Search for the cell housing the specified text and yield its [X, Y] center coordinate. 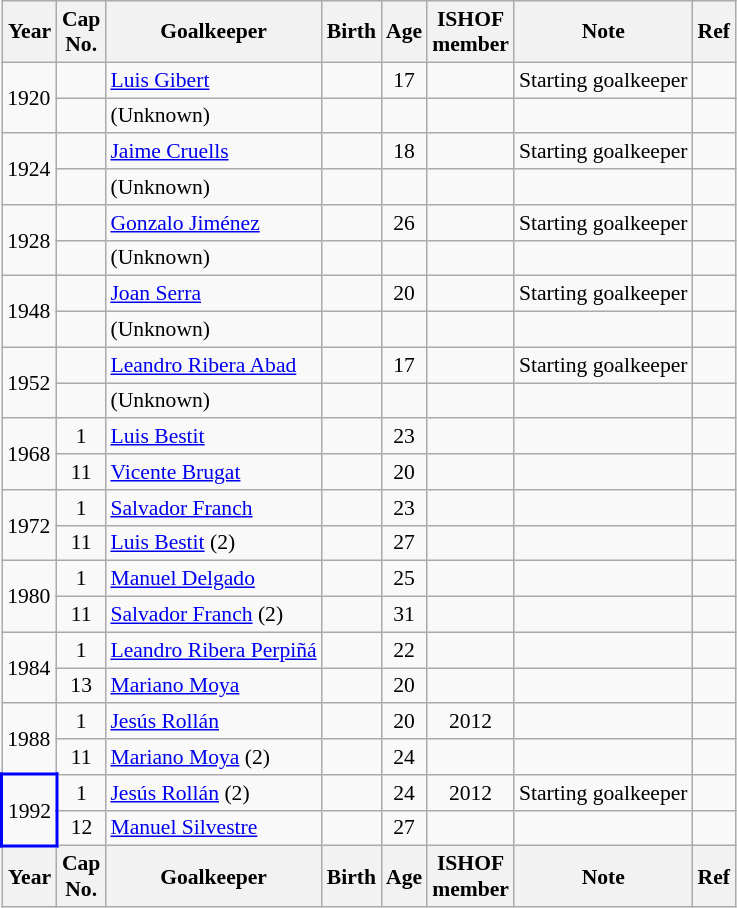
Leandro Ribera Perpiñá [213, 650]
Jesús Rollán [213, 722]
22 [404, 650]
18 [404, 152]
1968 [30, 454]
1988 [30, 740]
13 [82, 686]
1984 [30, 668]
12 [82, 828]
1928 [30, 240]
1952 [30, 382]
Salvador Franch [213, 508]
25 [404, 579]
31 [404, 615]
Gonzalo Jiménez [213, 223]
1948 [30, 312]
26 [404, 223]
Jaime Cruells [213, 152]
Luis Bestit (2) [213, 543]
Salvador Franch (2) [213, 615]
1924 [30, 170]
1980 [30, 596]
Mariano Moya [213, 686]
1920 [30, 98]
Jesús Rollán (2) [213, 793]
Mariano Moya (2) [213, 757]
Leandro Ribera Abad [213, 365]
Luis Gibert [213, 80]
1972 [30, 526]
Manuel Delgado [213, 579]
Vicente Brugat [213, 472]
1992 [30, 810]
Manuel Silvestre [213, 828]
Luis Bestit [213, 437]
Joan Serra [213, 294]
